Detect which cell encompasses the target text, then output its (X, Y) center coordinate. 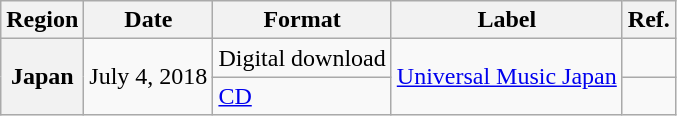
Date (148, 20)
Digital download (302, 58)
Ref. (648, 20)
Label (506, 20)
Japan (42, 77)
Universal Music Japan (506, 77)
Format (302, 20)
Region (42, 20)
July 4, 2018 (148, 77)
CD (302, 96)
